Extract the [x, y] coordinate from the center of the cell holding the provided text.  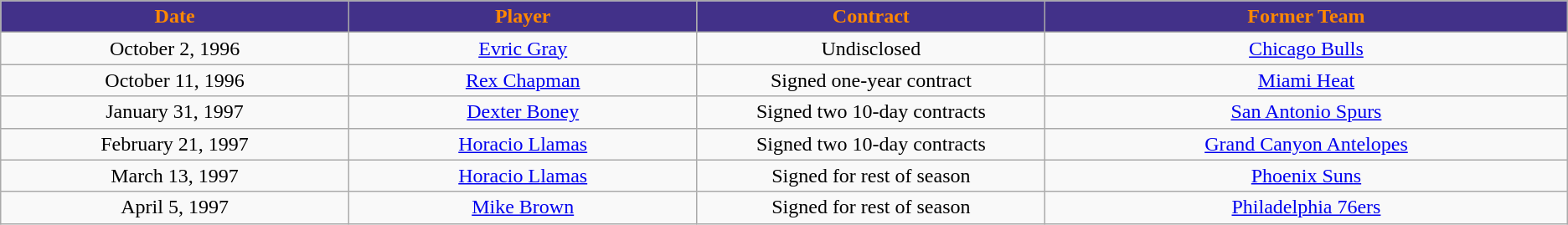
Player [523, 17]
Philadelphia 76ers [1307, 207]
April 5, 1997 [175, 207]
Former Team [1307, 17]
Grand Canyon Antelopes [1307, 144]
San Antonio Spurs [1307, 112]
Evric Gray [523, 49]
Chicago Bulls [1307, 49]
Mike Brown [523, 207]
Phoenix Suns [1307, 176]
March 13, 1997 [175, 176]
Undisclosed [871, 49]
February 21, 1997 [175, 144]
Signed one-year contract [871, 80]
January 31, 1997 [175, 112]
Dexter Boney [523, 112]
Rex Chapman [523, 80]
October 2, 1996 [175, 49]
Date [175, 17]
October 11, 1996 [175, 80]
Contract [871, 17]
Miami Heat [1307, 80]
